Find where the given text appears and provide that cell's center as [X, Y] coordinate. 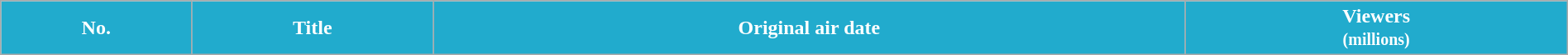
Viewers(millions) [1376, 28]
No. [96, 28]
Original air date [809, 28]
Title [313, 28]
